Capture the cell that displays the provided text and extract its (X, Y) central coordinate. 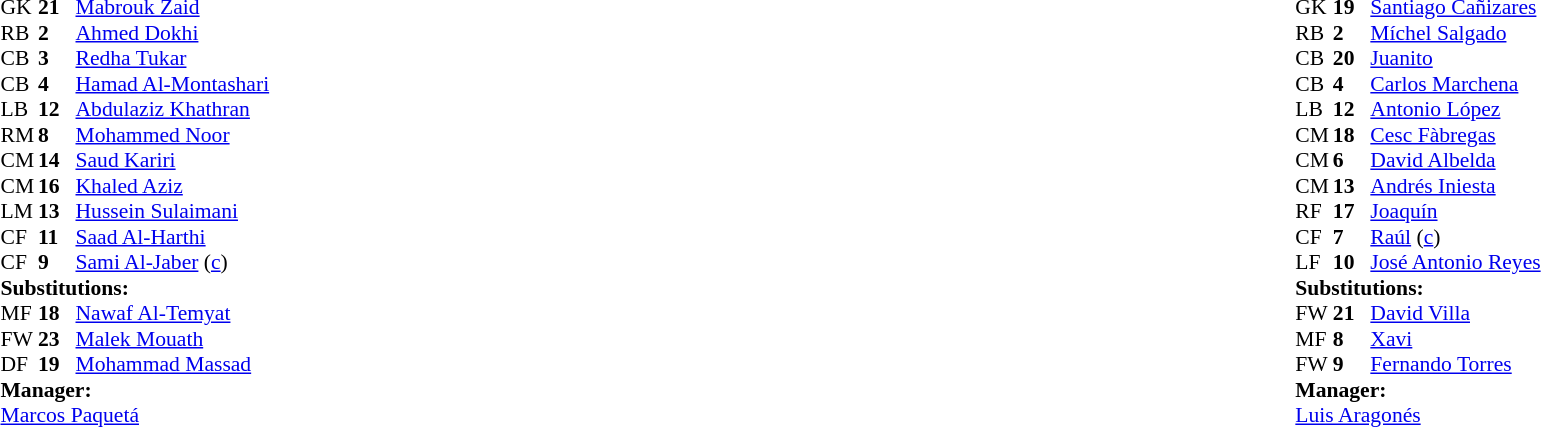
LF (1314, 263)
20 (1352, 59)
David Villa (1455, 313)
RF (1314, 211)
16 (57, 186)
Xavi (1455, 339)
Míchel Salgado (1455, 33)
6 (1352, 161)
Cesc Fàbregas (1455, 135)
Malek Mouath (173, 339)
David Albelda (1455, 161)
14 (57, 161)
Abdulaziz Khathran (173, 109)
3 (57, 59)
Sami Al-Jaber (c) (173, 263)
Saud Kariri (173, 161)
Mohammed Noor (173, 135)
Nawaf Al-Temyat (173, 313)
José Antonio Reyes (1455, 263)
Fernando Torres (1455, 365)
Juanito (1455, 59)
Saad Al-Harthi (173, 237)
Khaled Aziz (173, 186)
11 (57, 237)
Mohammad Massad (173, 365)
23 (57, 339)
Carlos Marchena (1455, 84)
Joaquín (1455, 211)
17 (1352, 211)
RM (19, 135)
Antonio López (1455, 109)
21 (1352, 313)
19 (57, 365)
Hussein Sulaimani (173, 211)
7 (1352, 237)
Raúl (c) (1455, 237)
DF (19, 365)
Andrés Iniesta (1455, 186)
Ahmed Dokhi (173, 33)
Hamad Al-Montashari (173, 84)
10 (1352, 263)
LM (19, 211)
Redha Tukar (173, 59)
